Detect which cell encompasses the target text, then output its [X, Y] center coordinate. 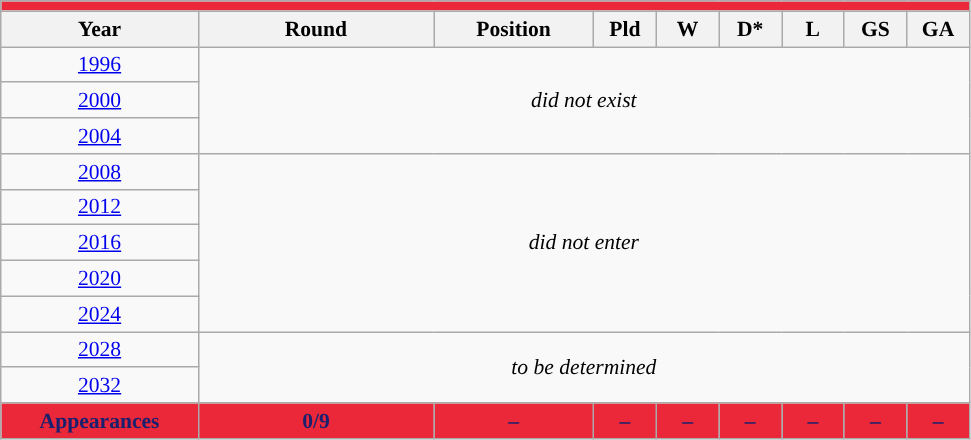
W [688, 29]
Round [316, 29]
GS [876, 29]
2004 [100, 136]
2028 [100, 350]
0/9 [316, 421]
L [814, 29]
2000 [100, 101]
2016 [100, 243]
2020 [100, 279]
D* [750, 29]
Year [100, 29]
2008 [100, 172]
to be determined [584, 368]
2024 [100, 314]
Pld [626, 29]
2032 [100, 386]
did not enter [584, 243]
did not exist [584, 100]
Position [514, 29]
GA [938, 29]
2012 [100, 207]
1996 [100, 65]
Appearances [100, 421]
